Scan for the cell matching the given text and deliver its (X, Y) coordinate at center. 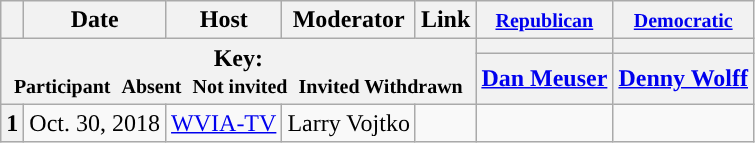
WVIA-TV (224, 123)
Link (445, 20)
Republican (544, 20)
Key: Participant Absent Not invited Invited Withdrawn (238, 72)
Democratic (684, 20)
Larry Vojtko (349, 123)
Denny Wolff (684, 78)
Date (95, 20)
Moderator (349, 20)
Oct. 30, 2018 (95, 123)
Host (224, 20)
Dan Meuser (544, 78)
1 (12, 123)
